Return (X, Y) of the center of cell containing provided text 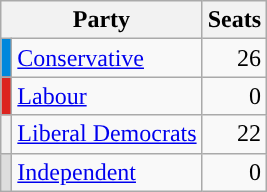
22 (234, 134)
Labour (107, 96)
Liberal Democrats (107, 134)
26 (234, 58)
Conservative (107, 58)
Party (102, 20)
Independent (107, 172)
Seats (234, 20)
